Extract the [x, y] coordinate from the center of the cell holding the provided text.  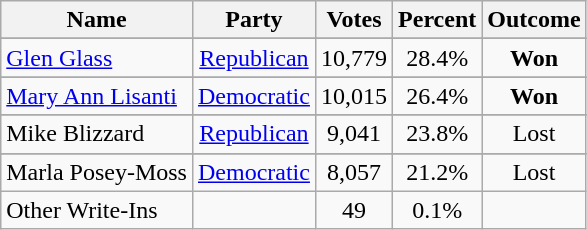
9,041 [354, 134]
23.8% [438, 134]
Name [97, 20]
21.2% [438, 172]
Party [254, 20]
28.4% [438, 58]
26.4% [438, 96]
Mike Blizzard [97, 134]
10,015 [354, 96]
10,779 [354, 58]
Votes [354, 20]
0.1% [438, 210]
Glen Glass [97, 58]
Marla Posey-Moss [97, 172]
Percent [438, 20]
49 [354, 210]
Mary Ann Lisanti [97, 96]
8,057 [354, 172]
Outcome [534, 20]
Other Write-Ins [97, 210]
